Locate the cell with the specified text and output its (X, Y) center coordinate. 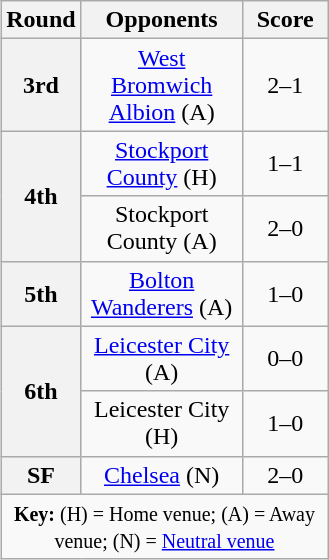
2–1 (285, 85)
Round (41, 20)
Bolton Wanderers (A) (162, 294)
Stockport County (A) (162, 228)
Leicester City (A) (162, 358)
6th (41, 391)
3rd (41, 85)
4th (41, 196)
Chelsea (N) (162, 475)
0–0 (285, 358)
SF (41, 475)
Opponents (162, 20)
Key: (H) = Home venue; (A) = Away venue; (N) = Neutral venue (165, 526)
Leicester City (H) (162, 424)
Score (285, 20)
1–1 (285, 164)
5th (41, 294)
West Bromwich Albion (A) (162, 85)
Stockport County (H) (162, 164)
